Output the (x, y) coordinate of the center of the cell containing the given text.  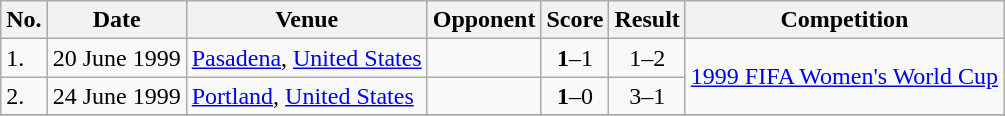
1–1 (575, 58)
2. (24, 96)
Score (575, 20)
No. (24, 20)
Pasadena, United States (306, 58)
1–2 (647, 58)
20 June 1999 (116, 58)
Opponent (484, 20)
Competition (844, 20)
1999 FIFA Women's World Cup (844, 77)
1–0 (575, 96)
1. (24, 58)
Date (116, 20)
Portland, United States (306, 96)
24 June 1999 (116, 96)
Venue (306, 20)
Result (647, 20)
3–1 (647, 96)
